Extract the [X, Y] coordinate from the center of the cell holding the provided text.  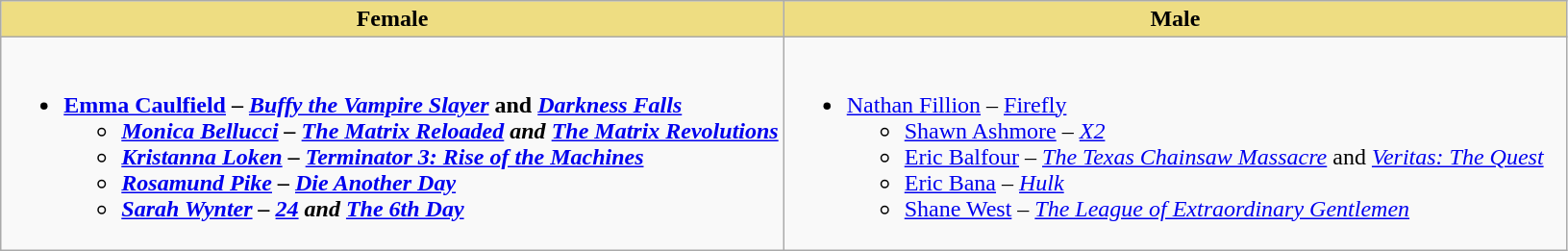
Male [1175, 19]
Female [392, 19]
